Determine the [x, y] coordinate at the center of the cell enclosing the given text.  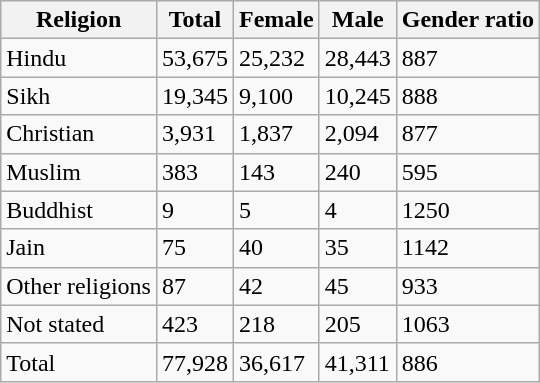
218 [277, 324]
1250 [468, 210]
53,675 [194, 58]
886 [468, 362]
75 [194, 248]
Sikh [79, 96]
240 [358, 172]
2,094 [358, 134]
1063 [468, 324]
Religion [79, 20]
9 [194, 210]
Buddhist [79, 210]
40 [277, 248]
28,443 [358, 58]
45 [358, 286]
1142 [468, 248]
423 [194, 324]
888 [468, 96]
Female [277, 20]
143 [277, 172]
595 [468, 172]
3,931 [194, 134]
42 [277, 286]
87 [194, 286]
4 [358, 210]
887 [468, 58]
205 [358, 324]
877 [468, 134]
933 [468, 286]
36,617 [277, 362]
Christian [79, 134]
1,837 [277, 134]
35 [358, 248]
Hindu [79, 58]
77,928 [194, 362]
Not stated [79, 324]
5 [277, 210]
9,100 [277, 96]
19,345 [194, 96]
Muslim [79, 172]
383 [194, 172]
Gender ratio [468, 20]
Other religions [79, 286]
41,311 [358, 362]
25,232 [277, 58]
Jain [79, 248]
Male [358, 20]
10,245 [358, 96]
